Detect which cell encompasses the target text, then output its (X, Y) center coordinate. 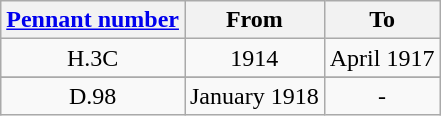
- (382, 96)
Pennant number (93, 20)
January 1918 (254, 96)
To (382, 20)
D.98 (93, 96)
H.3C (93, 58)
April 1917 (382, 58)
From (254, 20)
1914 (254, 58)
